Capture the cell that displays the provided text and extract its [x, y] central coordinate. 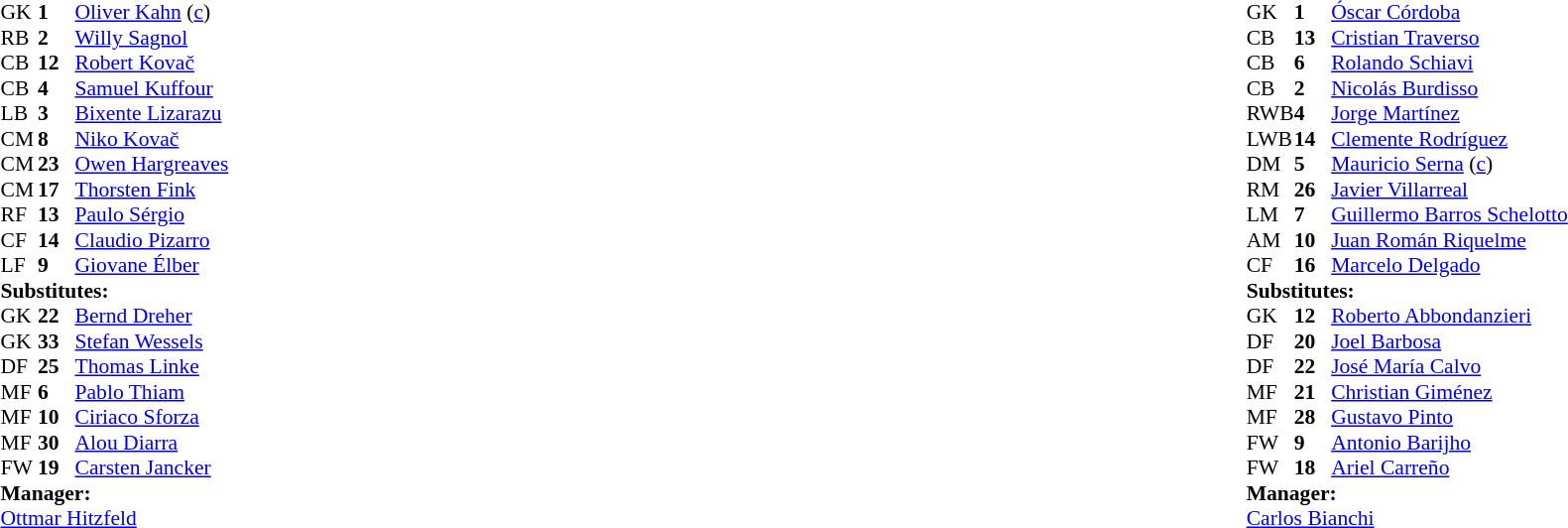
5 [1313, 164]
LWB [1270, 139]
18 [1313, 467]
Paulo Sérgio [153, 215]
7 [1313, 215]
Oliver Kahn (c) [153, 13]
26 [1313, 190]
DM [1270, 164]
José María Calvo [1450, 366]
19 [57, 467]
3 [57, 114]
Clemente Rodríguez [1450, 139]
16 [1313, 265]
Jorge Martínez [1450, 114]
Bixente Lizarazu [153, 114]
RWB [1270, 114]
RB [19, 38]
Roberto Abbondanzieri [1450, 317]
LF [19, 265]
Juan Román Riquelme [1450, 240]
Thomas Linke [153, 366]
Guillermo Barros Schelotto [1450, 215]
Ariel Carreño [1450, 467]
Ciriaco Sforza [153, 418]
Samuel Kuffour [153, 88]
Joel Barbosa [1450, 341]
Thorsten Fink [153, 190]
Javier Villarreal [1450, 190]
30 [57, 443]
Marcelo Delgado [1450, 265]
Cristian Traverso [1450, 38]
23 [57, 164]
Willy Sagnol [153, 38]
Nicolás Burdisso [1450, 88]
25 [57, 366]
Alou Diarra [153, 443]
Niko Kovač [153, 139]
17 [57, 190]
Christian Giménez [1450, 392]
Bernd Dreher [153, 317]
Antonio Barijho [1450, 443]
33 [57, 341]
Mauricio Serna (c) [1450, 164]
LM [1270, 215]
Rolando Schiavi [1450, 63]
Claudio Pizarro [153, 240]
Óscar Córdoba [1450, 13]
28 [1313, 418]
Carsten Jancker [153, 467]
AM [1270, 240]
20 [1313, 341]
Pablo Thiam [153, 392]
21 [1313, 392]
RF [19, 215]
Stefan Wessels [153, 341]
Gustavo Pinto [1450, 418]
8 [57, 139]
Robert Kovač [153, 63]
RM [1270, 190]
Giovane Élber [153, 265]
LB [19, 114]
Owen Hargreaves [153, 164]
